Find where the given text appears and provide that cell's center as [x, y] coordinate. 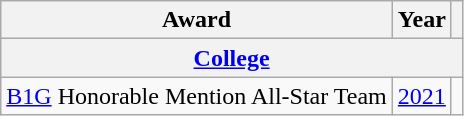
2021 [422, 96]
College [232, 58]
Award [197, 20]
B1G Honorable Mention All-Star Team [197, 96]
Year [422, 20]
